Locate the cell with the specified text and output its [x, y] center coordinate. 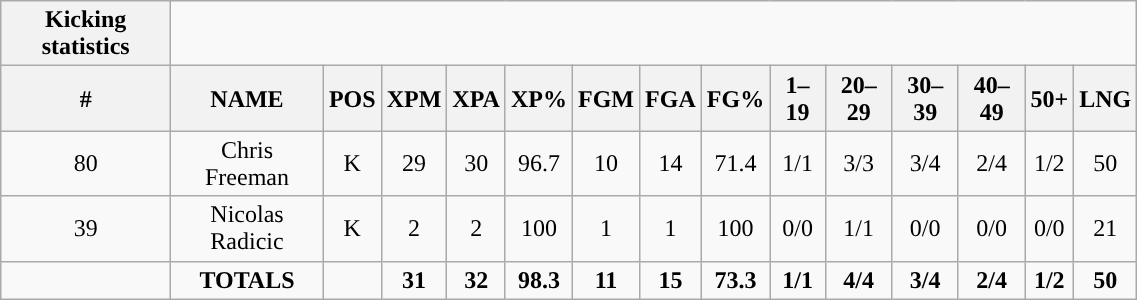
FG% [735, 98]
71.4 [735, 164]
Chris Freeman [248, 164]
XP% [538, 98]
14 [671, 164]
10 [606, 164]
11 [606, 280]
LNG [1106, 98]
1–19 [798, 98]
31 [414, 280]
TOTALS [248, 280]
15 [671, 280]
NAME [248, 98]
XPA [476, 98]
# [86, 98]
32 [476, 280]
20–29 [858, 98]
Nicolas Radicic [248, 228]
40–49 [991, 98]
3/3 [858, 164]
96.7 [538, 164]
39 [86, 228]
29 [414, 164]
80 [86, 164]
73.3 [735, 280]
POS [352, 98]
Kicking statistics [86, 34]
FGA [671, 98]
98.3 [538, 280]
FGM [606, 98]
XPM [414, 98]
4/4 [858, 280]
21 [1106, 228]
50+ [1050, 98]
30 [476, 164]
30–39 [925, 98]
